Extract the [X, Y] coordinate from the center of the cell holding the provided text.  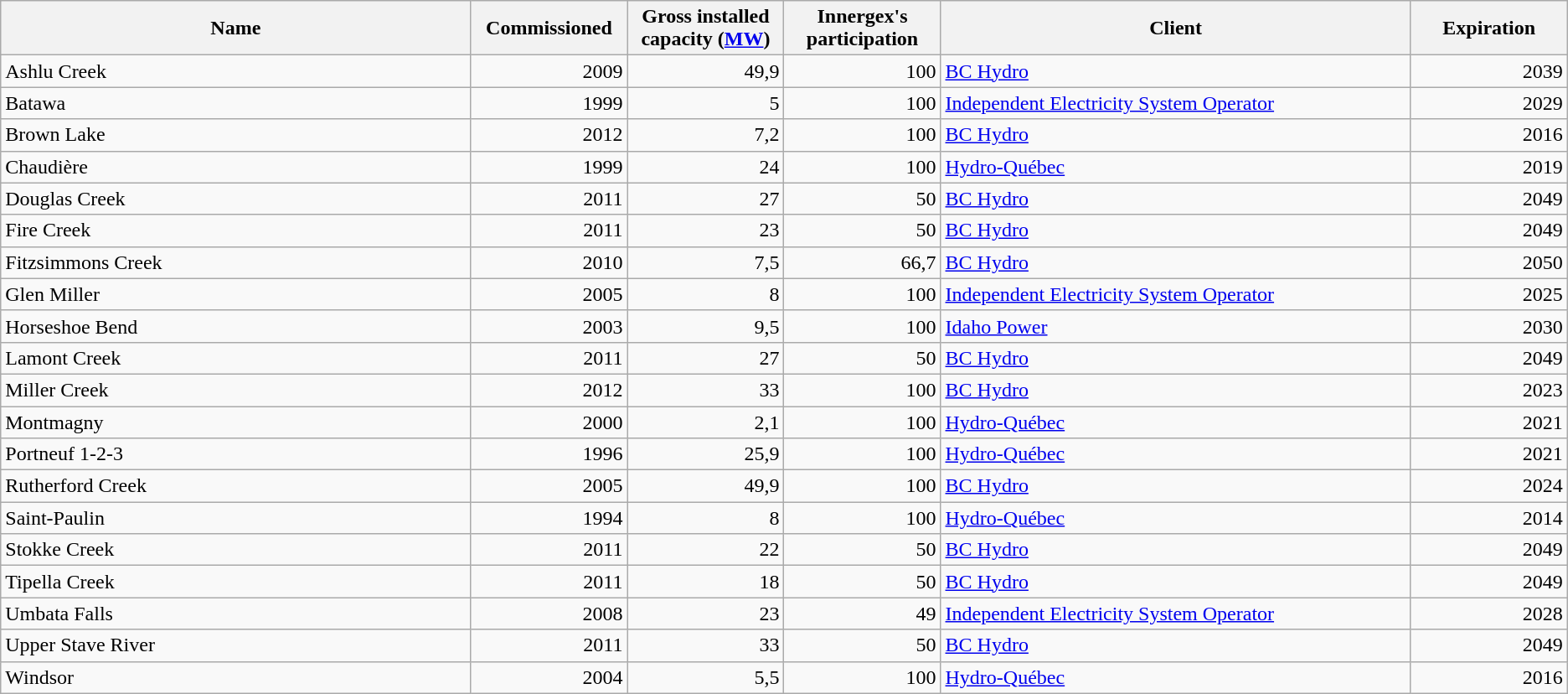
Idaho Power [1176, 326]
2000 [549, 422]
Innergex's participation [863, 28]
Lamont Creek [236, 358]
2004 [549, 677]
Fitzsimmons Creek [236, 262]
Saint-Paulin [236, 518]
7,2 [705, 135]
Brown Lake [236, 135]
2028 [1489, 614]
5,5 [705, 677]
Expiration [1489, 28]
2008 [549, 614]
Miller Creek [236, 390]
2003 [549, 326]
22 [705, 550]
2019 [1489, 167]
5 [705, 103]
Portneuf 1-2-3 [236, 454]
2023 [1489, 390]
Windsor [236, 677]
24 [705, 167]
Ashlu Creek [236, 71]
66,7 [863, 262]
1994 [549, 518]
Stokke Creek [236, 550]
Client [1176, 28]
Name [236, 28]
2030 [1489, 326]
9,5 [705, 326]
Horseshoe Bend [236, 326]
Glen Miller [236, 294]
2009 [549, 71]
Umbata Falls [236, 614]
2039 [1489, 71]
Batawa [236, 103]
2029 [1489, 103]
25,9 [705, 454]
Chaudière [236, 167]
2,1 [705, 422]
18 [705, 582]
2010 [549, 262]
49 [863, 614]
Gross installed capacity (MW) [705, 28]
Rutherford Creek [236, 486]
2014 [1489, 518]
Commissioned [549, 28]
Tipella Creek [236, 582]
Douglas Creek [236, 199]
Montmagny [236, 422]
Fire Creek [236, 230]
2050 [1489, 262]
2025 [1489, 294]
Upper Stave River [236, 645]
1996 [549, 454]
7,5 [705, 262]
2024 [1489, 486]
